Return the [x, y] coordinate for the center point of the cell that contains the specified text.  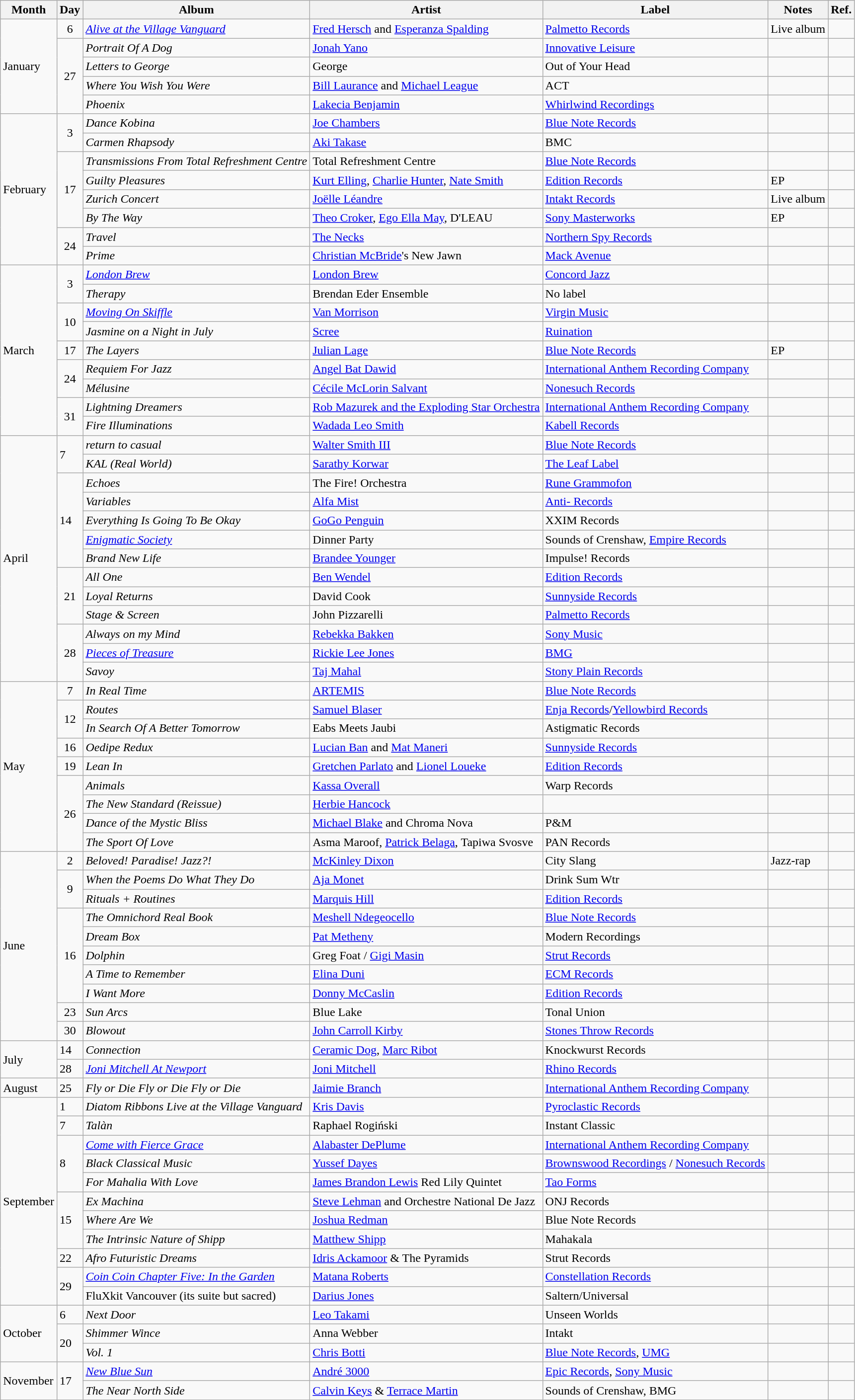
23 [70, 1012]
October [29, 1333]
Fire Illuminations [197, 426]
Lucian Ban and Mat Maneri [426, 747]
Lean In [197, 766]
BMC [655, 142]
The New Standard (Reissue) [197, 804]
Scree [426, 331]
Yussef Dayes [426, 1164]
Kabell Records [655, 426]
Innovative Leisure [655, 48]
The Layers [197, 350]
Steve Lehman and Orchestre National De Jazz [426, 1201]
Theo Croker, Ego Ella May, D'LEAU [426, 218]
The Leaf Label [655, 464]
Mélusine [197, 388]
Mack Avenue [655, 256]
Marquis Hill [426, 899]
Rituals + Routines [197, 899]
In Real Time [197, 691]
Modern Recordings [655, 936]
Wadada Leo Smith [426, 426]
Enja Records/Yellowbird Records [655, 709]
25 [70, 1088]
Ruination [655, 331]
Ceramic Dog, Marc Ribot [426, 1050]
Sarathy Korwar [426, 464]
Letters to George [197, 67]
Tonal Union [655, 1012]
Ben Wendel [426, 577]
12 [70, 719]
John Carroll Kirby [426, 1031]
Stony Plain Records [655, 672]
Pieces of Treasure [197, 653]
Requiem For Jazz [197, 369]
No label [655, 294]
Afro Futuristic Dreams [197, 1258]
Brand New Life [197, 558]
Cécile McLorin Salvant [426, 388]
Ex Machina [197, 1201]
PAN Records [655, 842]
Rebekka Bakken [426, 634]
Virgin Music [655, 312]
9 [70, 889]
Intakt Records [655, 199]
Calvin Keys & Terrace Martin [426, 1390]
Next Door [197, 1315]
Northern Spy Records [655, 237]
Enigmatic Society [197, 539]
Aja Monet [426, 880]
Saltern/Universal [655, 1296]
return to casual [197, 445]
January [29, 67]
April [29, 558]
Label [655, 10]
Brownswood Recordings / Nonesuch Records [655, 1164]
Fred Hersch and Esperanza Spalding [426, 29]
Eabs Meets Jaubi [426, 728]
BMG [655, 653]
Bill Laurance and Michael League [426, 85]
Dance of the Mystic Bliss [197, 823]
Savoy [197, 672]
André 3000 [426, 1371]
Blowout [197, 1031]
Moving On Skiffle [197, 312]
Sun Arcs [197, 1012]
15 [70, 1220]
10 [70, 322]
By The Way [197, 218]
31 [70, 416]
22 [70, 1258]
Julian Lage [426, 350]
Blue Note Records, UMG [655, 1352]
Dance Kobina [197, 123]
Joëlle Léandre [426, 199]
Herbie Hancock [426, 804]
Angel Bat Dawid [426, 369]
The Near North Side [197, 1390]
Rune Grammofon [655, 482]
Intakt [655, 1333]
Epic Records, Sony Music [655, 1371]
May [29, 766]
Zurich Concert [197, 199]
Anti- Records [655, 501]
I Want More [197, 993]
Rickie Lee Jones [426, 653]
ARTEMIS [426, 691]
Brandee Younger [426, 558]
July [29, 1059]
Leo Takami [426, 1315]
Jasmine on a Night in July [197, 331]
Month [29, 10]
P&M [655, 823]
ECM Records [655, 974]
Lightning Dreamers [197, 407]
XXIM Records [655, 520]
November [29, 1381]
Van Morrison [426, 312]
Stage & Screen [197, 615]
Phoenix [197, 104]
Pyroclastic Records [655, 1106]
Tao Forms [655, 1182]
Rhino Records [655, 1069]
August [29, 1088]
Alfa Mist [426, 501]
When the Poems Do What They Do [197, 880]
Mahakala [655, 1239]
30 [70, 1031]
KAL (Real World) [197, 464]
Talàn [197, 1125]
Black Classical Music [197, 1164]
Whirlwind Recordings [655, 104]
Meshell Ndegeocello [426, 918]
2 [70, 861]
27 [70, 76]
John Pizzarelli [426, 615]
Carmen Rhapsody [197, 142]
February [29, 189]
Vol. 1 [197, 1352]
In Search Of A Better Tomorrow [197, 728]
Diatom Ribbons Live at the Village Vanguard [197, 1106]
June [29, 946]
Instant Classic [655, 1125]
Travel [197, 237]
Where Are We [197, 1220]
Alive at the Village Vanguard [197, 29]
Jazz-rap [798, 861]
Dolphin [197, 955]
ONJ Records [655, 1201]
March [29, 351]
Sony Masterworks [655, 218]
Echoes [197, 482]
Kassa Overall [426, 785]
Jaimie Branch [426, 1088]
8 [70, 1163]
Blue Lake [426, 1012]
Donny McCaslin [426, 993]
Drink Sum Wtr [655, 880]
Kris Davis [426, 1106]
Stones Throw Records [655, 1031]
1 [70, 1106]
Michael Blake and Chroma Nova [426, 823]
Shimmer Wince [197, 1333]
Aki Takase [426, 142]
The Omnichord Real Book [197, 918]
Walter Smith III [426, 445]
The Intrinsic Nature of Shipp [197, 1239]
Christian McBride's New Jawn [426, 256]
Joshua Redman [426, 1220]
Prime [197, 256]
Everything Is Going To Be Okay [197, 520]
Greg Foat / Gigi Masin [426, 955]
Therapy [197, 294]
Loyal Returns [197, 596]
Joni Mitchell At Newport [197, 1069]
Brendan Eder Ensemble [426, 294]
Fly or Die Fly or Die Fly or Die [197, 1088]
Constellation Records [655, 1277]
Pat Metheny [426, 936]
Concord Jazz [655, 275]
Joni Mitchell [426, 1069]
Always on my Mind [197, 634]
New Blue Sun [197, 1371]
Ref. [842, 10]
GoGo Penguin [426, 520]
Asma Maroof, Patrick Belaga, Tapiwa Svosve [426, 842]
21 [70, 596]
Lakecia Benjamin [426, 104]
Matthew Shipp [426, 1239]
20 [70, 1343]
James Brandon Lewis Red Lily Quintet [426, 1182]
Come with Fierce Grace [197, 1144]
The Necks [426, 237]
Idris Ackamoor & The Pyramids [426, 1258]
Guilty Pleasures [197, 180]
Sounds of Crenshaw, Empire Records [655, 539]
Raphael Rogiński [426, 1125]
Where You Wish You Were [197, 85]
29 [70, 1286]
David Cook [426, 596]
Taj Mahal [426, 672]
Chris Botti [426, 1352]
Animals [197, 785]
Dream Box [197, 936]
Oedipe Redux [197, 747]
A Time to Remember [197, 974]
26 [70, 813]
Album [197, 10]
Impulse! Records [655, 558]
Jonah Yano [426, 48]
City Slang [655, 861]
Routes [197, 709]
Notes [798, 10]
Coin Coin Chapter Five: In the Garden [197, 1277]
Matana Roberts [426, 1277]
Warp Records [655, 785]
Unseen Worlds [655, 1315]
George [426, 67]
FluXkit Vancouver (its suite but sacred) [197, 1296]
Connection [197, 1050]
Anna Webber [426, 1333]
Dinner Party [426, 539]
Beloved! Paradise! Jazz?! [197, 861]
Darius Jones [426, 1296]
Total Refreshment Centre [426, 161]
Gretchen Parlato and Lionel Loueke [426, 766]
McKinley Dixon [426, 861]
19 [70, 766]
Nonesuch Records [655, 388]
Alabaster DePlume [426, 1144]
Artist [426, 10]
September [29, 1201]
Portrait Of A Dog [197, 48]
Variables [197, 501]
Elina Duni [426, 974]
Sounds of Crenshaw, BMG [655, 1390]
Day [70, 10]
Astigmatic Records [655, 728]
Out of Your Head [655, 67]
Rob Mazurek and the Exploding Star Orchestra [426, 407]
Sony Music [655, 634]
ACT [655, 85]
All One [197, 577]
For Mahalia With Love [197, 1182]
Samuel Blaser [426, 709]
Joe Chambers [426, 123]
The Fire! Orchestra [426, 482]
Transmissions From Total Refreshment Centre [197, 161]
Kurt Elling, Charlie Hunter, Nate Smith [426, 180]
Knockwurst Records [655, 1050]
The Sport Of Love [197, 842]
